Search for the cell housing the specified text and yield its (x, y) center coordinate. 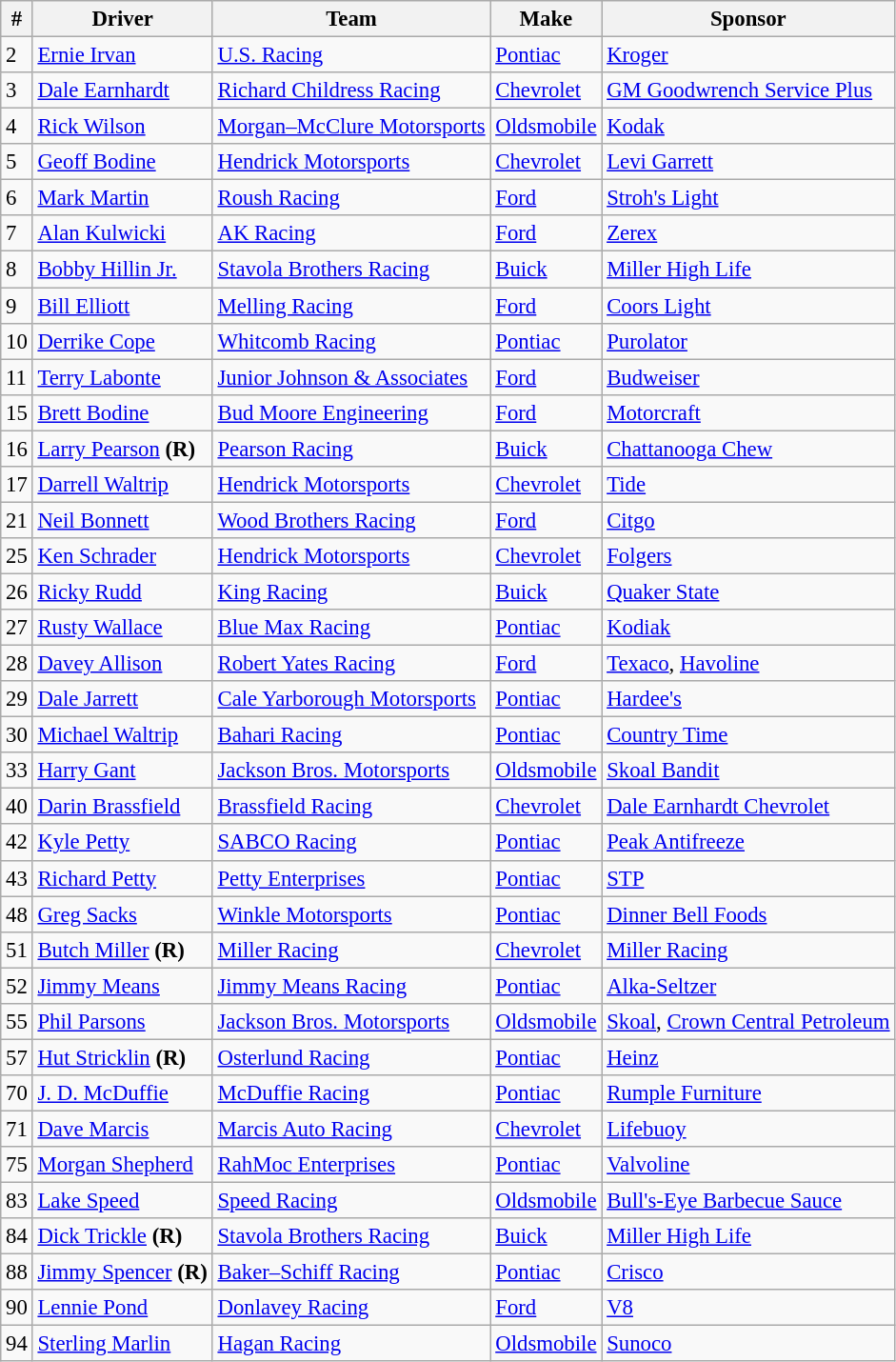
83 (17, 1201)
Osterlund Racing (351, 1057)
Ken Schrader (122, 556)
Bull's-Eye Barbecue Sauce (748, 1201)
Heinz (748, 1057)
Valvoline (748, 1165)
Wood Brothers Racing (351, 520)
7 (17, 233)
Marcis Auto Racing (351, 1129)
11 (17, 377)
9 (17, 306)
51 (17, 950)
Bud Moore Engineering (351, 412)
Melling Racing (351, 306)
Robert Yates Racing (351, 664)
Darrell Waltrip (122, 485)
Lake Speed (122, 1201)
Speed Racing (351, 1201)
Richard Childress Racing (351, 90)
Dale Earnhardt (122, 90)
Budweiser (748, 377)
Brett Bodine (122, 412)
Lennie Pond (122, 1308)
# (17, 19)
Kyle Petty (122, 843)
V8 (748, 1308)
J. D. McDuffie (122, 1093)
29 (17, 699)
King Racing (351, 591)
90 (17, 1308)
Pearson Racing (351, 449)
52 (17, 986)
Dale Jarrett (122, 699)
Alka-Seltzer (748, 986)
Dick Trickle (R) (122, 1236)
Kroger (748, 55)
8 (17, 270)
Blue Max Racing (351, 628)
75 (17, 1165)
McDuffie Racing (351, 1093)
Quaker State (748, 591)
6 (17, 198)
Dinner Bell Foods (748, 914)
Sponsor (748, 19)
Michael Waltrip (122, 735)
88 (17, 1272)
Skoal, Crown Central Petroleum (748, 1022)
Crisco (748, 1272)
Baker–Schiff Racing (351, 1272)
10 (17, 341)
Cale Yarborough Motorsports (351, 699)
2 (17, 55)
SABCO Racing (351, 843)
Mark Martin (122, 198)
Kodak (748, 127)
17 (17, 485)
Citgo (748, 520)
Terry Labonte (122, 377)
Neil Bonnett (122, 520)
42 (17, 843)
94 (17, 1344)
Stroh's Light (748, 198)
Hardee's (748, 699)
Winkle Motorsports (351, 914)
26 (17, 591)
4 (17, 127)
Rumple Furniture (748, 1093)
55 (17, 1022)
Motorcraft (748, 412)
Sterling Marlin (122, 1344)
GM Goodwrench Service Plus (748, 90)
Hagan Racing (351, 1344)
Richard Petty (122, 878)
70 (17, 1093)
Petty Enterprises (351, 878)
40 (17, 807)
Sunoco (748, 1344)
Coors Light (748, 306)
Junior Johnson & Associates (351, 377)
5 (17, 162)
30 (17, 735)
Levi Garrett (748, 162)
Kodiak (748, 628)
Morgan–McClure Motorsports (351, 127)
Larry Pearson (R) (122, 449)
Dale Earnhardt Chevrolet (748, 807)
AK Racing (351, 233)
71 (17, 1129)
STP (748, 878)
Phil Parsons (122, 1022)
Make (547, 19)
Hut Stricklin (R) (122, 1057)
3 (17, 90)
Morgan Shepherd (122, 1165)
Brassfield Racing (351, 807)
25 (17, 556)
Jimmy Spencer (R) (122, 1272)
Chattanooga Chew (748, 449)
Davey Allison (122, 664)
Greg Sacks (122, 914)
84 (17, 1236)
Ricky Rudd (122, 591)
Ernie Irvan (122, 55)
27 (17, 628)
Butch Miller (R) (122, 950)
Darin Brassfield (122, 807)
Country Time (748, 735)
Rusty Wallace (122, 628)
48 (17, 914)
Jimmy Means Racing (351, 986)
16 (17, 449)
U.S. Racing (351, 55)
43 (17, 878)
Roush Racing (351, 198)
Derrike Cope (122, 341)
57 (17, 1057)
RahMoc Enterprises (351, 1165)
Jimmy Means (122, 986)
Bill Elliott (122, 306)
28 (17, 664)
Driver (122, 19)
21 (17, 520)
Geoff Bodine (122, 162)
Rick Wilson (122, 127)
Purolator (748, 341)
33 (17, 771)
Bahari Racing (351, 735)
Tide (748, 485)
Dave Marcis (122, 1129)
15 (17, 412)
Lifebuoy (748, 1129)
Peak Antifreeze (748, 843)
Donlavey Racing (351, 1308)
Alan Kulwicki (122, 233)
Bobby Hillin Jr. (122, 270)
Skoal Bandit (748, 771)
Whitcomb Racing (351, 341)
Zerex (748, 233)
Texaco, Havoline (748, 664)
Folgers (748, 556)
Team (351, 19)
Harry Gant (122, 771)
